Pinpoint the cell where the given text exists, returning its [x, y] midpoint coordinate. 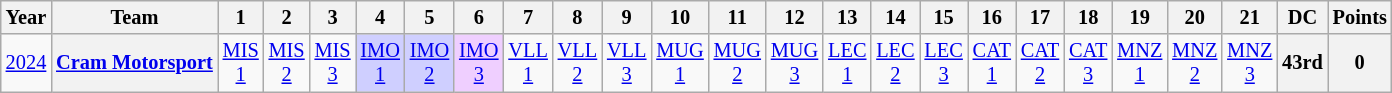
3 [333, 17]
MIS2 [287, 63]
11 [738, 17]
1 [241, 17]
LEC3 [944, 63]
CAT3 [1088, 63]
20 [1194, 17]
IMO1 [380, 63]
Team [134, 17]
MNZ1 [1140, 63]
IMO3 [478, 63]
9 [626, 17]
VLL2 [578, 63]
14 [895, 17]
MNZ3 [1250, 63]
MUG1 [680, 63]
10 [680, 17]
VLL1 [528, 63]
4 [380, 17]
Cram Motorsport [134, 63]
LEC1 [847, 63]
MUG3 [794, 63]
43rd [1302, 63]
MIS3 [333, 63]
DC [1302, 17]
LEC2 [895, 63]
2024 [26, 63]
19 [1140, 17]
VLL3 [626, 63]
17 [1040, 17]
Points [1360, 17]
MNZ2 [1194, 63]
CAT2 [1040, 63]
MUG2 [738, 63]
21 [1250, 17]
IMO2 [430, 63]
12 [794, 17]
2 [287, 17]
15 [944, 17]
18 [1088, 17]
0 [1360, 63]
Year [26, 17]
7 [528, 17]
16 [992, 17]
13 [847, 17]
5 [430, 17]
CAT1 [992, 63]
6 [478, 17]
8 [578, 17]
MIS1 [241, 63]
